Return (x, y) of the center of cell containing provided text 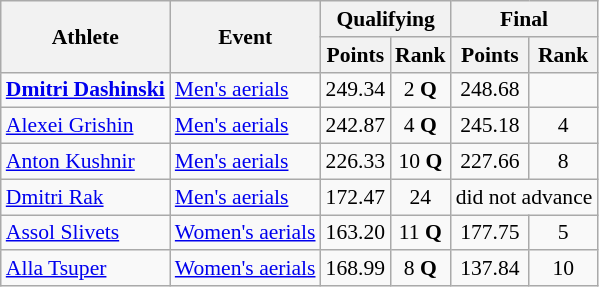
Anton Kushnir (86, 162)
242.87 (356, 126)
249.34 (356, 90)
Athlete (86, 36)
Dmitri Rak (86, 197)
5 (563, 233)
163.20 (356, 233)
245.18 (490, 126)
Alexei Grishin (86, 126)
227.66 (490, 162)
11 Q (420, 233)
Qualifying (386, 19)
177.75 (490, 233)
Alla Tsuper (86, 269)
168.99 (356, 269)
8 Q (420, 269)
Dmitri Dashinski (86, 90)
226.33 (356, 162)
2 Q (420, 90)
24 (420, 197)
Event (246, 36)
Assol Slivets (86, 233)
248.68 (490, 90)
137.84 (490, 269)
did not advance (524, 197)
8 (563, 162)
4 (563, 126)
10 Q (420, 162)
172.47 (356, 197)
4 Q (420, 126)
10 (563, 269)
Final (524, 19)
